Find where the given text appears and provide that cell's center as (x, y) coordinate. 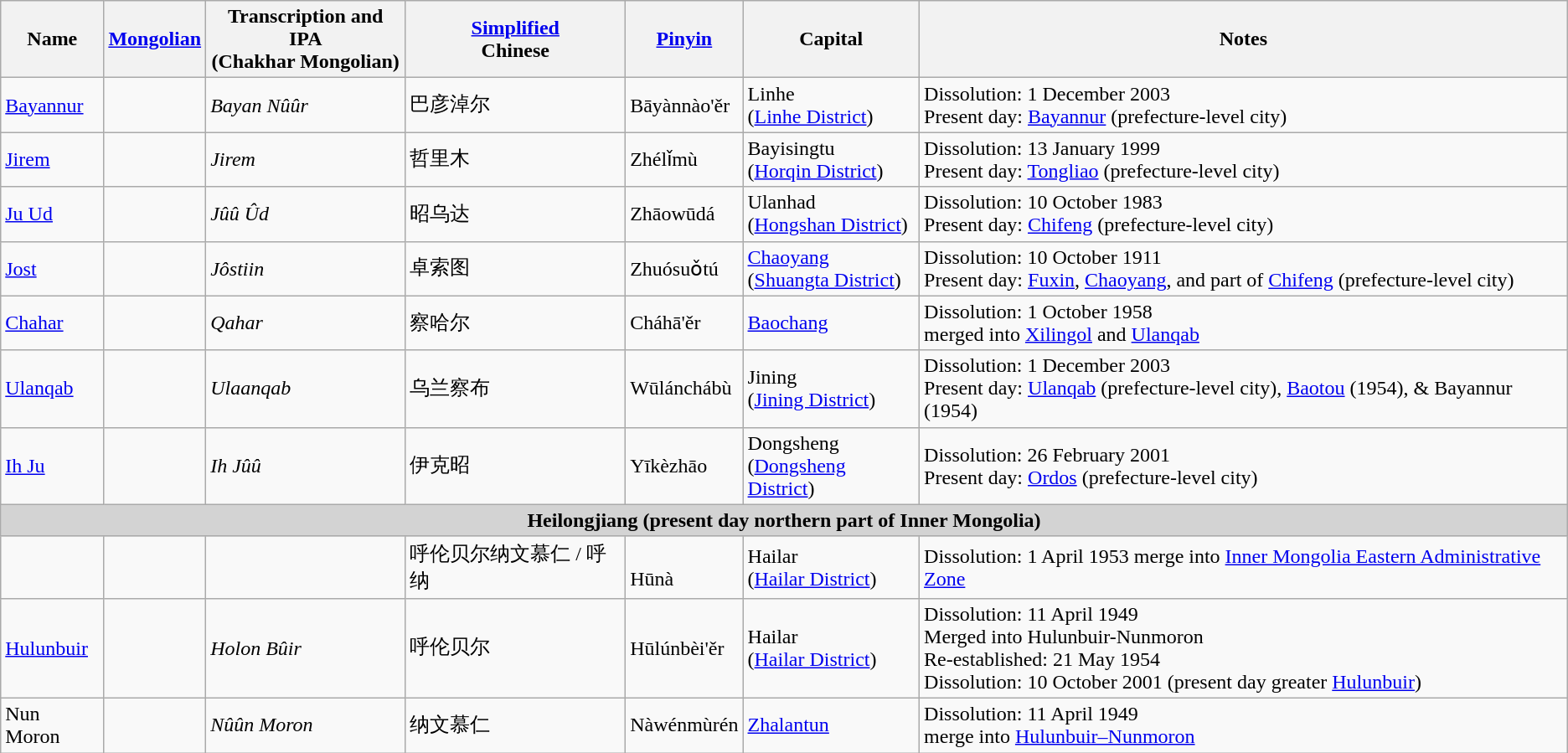
SimplifiedChinese (516, 39)
Zhuósuǒtú (684, 268)
Dissolution: 13 January 1999Present day: Tongliao (prefecture-level city) (1244, 159)
Hūlúnbèi'ěr (684, 648)
伊克昭 (516, 466)
Nàwénmùrén (684, 725)
Zhélǐmù (684, 159)
Ju Ud (52, 214)
Chaoyang(Shuangta District) (831, 268)
Linhe(Linhe District) (831, 106)
Zhalantun (831, 725)
Qahar (306, 323)
Jôstiin (306, 268)
Heilongjiang (present day northern part of Inner Mongolia) (784, 520)
Dissolution: 11 April 1949merge into Hulunbuir–Nunmoron (1244, 725)
Transcription and IPA(Chakhar Mongolian) (306, 39)
Ulanqab (52, 389)
Dissolution: 10 October 1983Present day: Chifeng (prefecture-level city) (1244, 214)
卓索图 (516, 268)
呼伦贝尔 (516, 648)
Ulaanqab (306, 389)
Pinyin (684, 39)
Name (52, 39)
Dissolution: 26 February 2001Present day: Ordos (prefecture-level city) (1244, 466)
Bayisingtu(Horqin District) (831, 159)
呼伦贝尔纳文慕仁 / 呼纳 (516, 567)
Dongsheng(Dongsheng District) (831, 466)
Jost (52, 268)
Baochang (831, 323)
Mongolian (155, 39)
Hūnà (684, 567)
Jûû Ûd (306, 214)
Notes (1244, 39)
纳文慕仁 (516, 725)
Holon Bûir (306, 648)
Jining(Jining District) (831, 389)
Bāyànnào'ěr (684, 106)
Yīkèzhāo (684, 466)
乌兰察布 (516, 389)
哲里木 (516, 159)
Dissolution: 1 December 2003Present day: Ulanqab (prefecture-level city), Baotou (1954), & Bayannur (1954) (1244, 389)
Bayannur (52, 106)
察哈尔 (516, 323)
Dissolution: 1 April 1953 merge into Inner Mongolia Eastern Administrative Zone (1244, 567)
Zhāowūdá (684, 214)
Capital (831, 39)
Ih Jûû (306, 466)
Ih Ju (52, 466)
昭乌达 (516, 214)
Nûûn Moron (306, 725)
Ulanhad(Hongshan District) (831, 214)
Dissolution: 11 April 1949Merged into Hulunbuir-NunmoronRe-established: 21 May 1954Dissolution: 10 October 2001 (present day greater Hulunbuir) (1244, 648)
Nun Moron (52, 725)
Wūlánchábù (684, 389)
Chahar (52, 323)
Cháhā'ěr (684, 323)
Hulunbuir (52, 648)
Dissolution: 1 October 1958merged into Xilingol and Ulanqab (1244, 323)
巴彦淖尔 (516, 106)
Dissolution: 1 December 2003Present day: Bayannur (prefecture-level city) (1244, 106)
Dissolution: 10 October 1911Present day: Fuxin, Chaoyang, and part of Chifeng (prefecture-level city) (1244, 268)
Bayan Nûûr (306, 106)
